Detect which cell encompasses the target text, then output its (x, y) center coordinate. 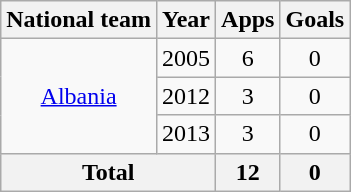
6 (248, 58)
2013 (186, 134)
2005 (186, 58)
2012 (186, 96)
Albania (79, 96)
Goals (315, 20)
Apps (248, 20)
Year (186, 20)
Total (108, 172)
12 (248, 172)
National team (79, 20)
